Search for the cell housing the specified text and yield its [X, Y] center coordinate. 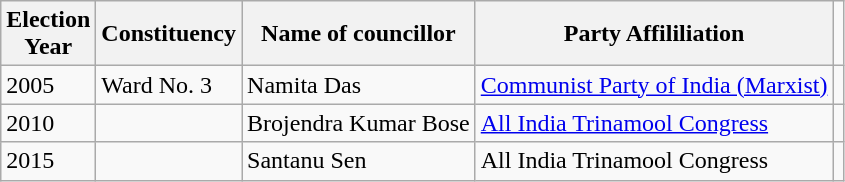
Communist Party of India (Marxist) [654, 85]
Name of councillor [359, 34]
2010 [48, 123]
Brojendra Kumar Bose [359, 123]
Ward No. 3 [169, 85]
2005 [48, 85]
Party Affililiation [654, 34]
Namita Das [359, 85]
Election Year [48, 34]
2015 [48, 161]
Constituency [169, 34]
Santanu Sen [359, 161]
